Search for the cell housing the specified text and yield its [X, Y] center coordinate. 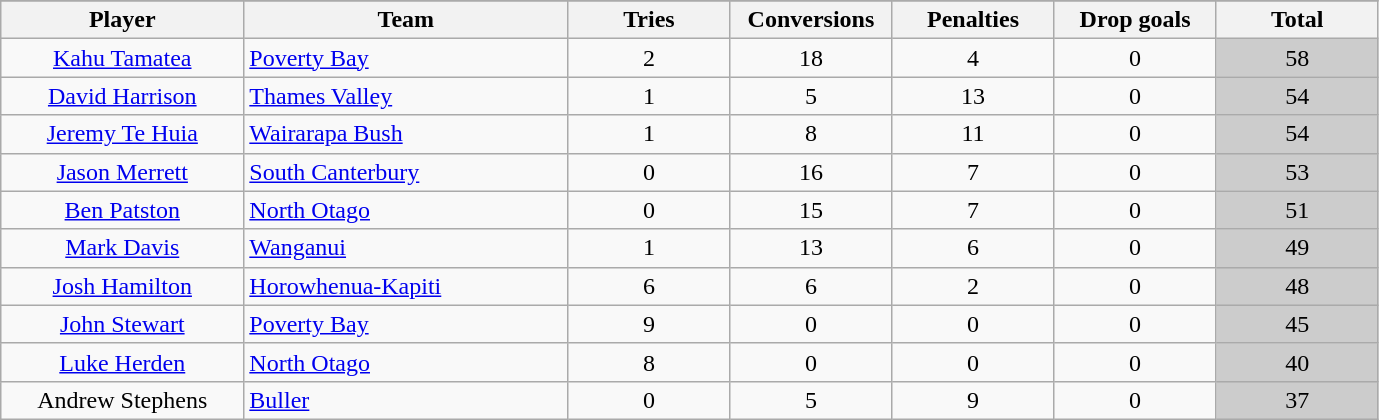
11 [973, 134]
Conversions [811, 20]
Mark Davis [122, 248]
Jeremy Te Huia [122, 134]
48 [1297, 286]
18 [811, 58]
4 [973, 58]
Andrew Stephens [122, 400]
15 [811, 210]
Wanganui [406, 248]
Thames Valley [406, 96]
45 [1297, 324]
51 [1297, 210]
16 [811, 172]
South Canterbury [406, 172]
Drop goals [1135, 20]
40 [1297, 362]
Penalties [973, 20]
Tries [649, 20]
Ben Patston [122, 210]
Team [406, 20]
Horowhenua-Kapiti [406, 286]
David Harrison [122, 96]
58 [1297, 58]
Jason Merrett [122, 172]
Total [1297, 20]
Player [122, 20]
49 [1297, 248]
Wairarapa Bush [406, 134]
Luke Herden [122, 362]
Buller [406, 400]
37 [1297, 400]
Josh Hamilton [122, 286]
53 [1297, 172]
John Stewart [122, 324]
Kahu Tamatea [122, 58]
